Output the (x, y) coordinate of the center of the cell containing the given text.  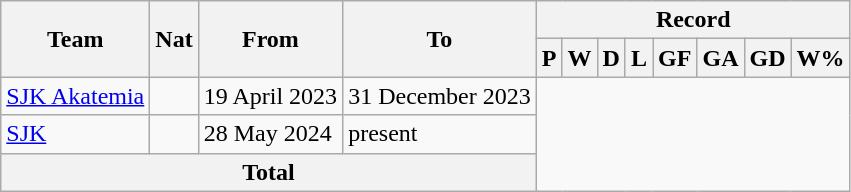
present (440, 134)
GA (720, 58)
W (580, 58)
GF (675, 58)
SJK Akatemia (76, 96)
SJK (76, 134)
From (270, 39)
28 May 2024 (270, 134)
Team (76, 39)
Record (693, 20)
L (638, 58)
Total (269, 172)
19 April 2023 (270, 96)
To (440, 39)
GD (768, 58)
P (549, 58)
31 December 2023 (440, 96)
D (611, 58)
Nat (174, 39)
W% (820, 58)
